Find where the given text appears and provide that cell's center as [X, Y] coordinate. 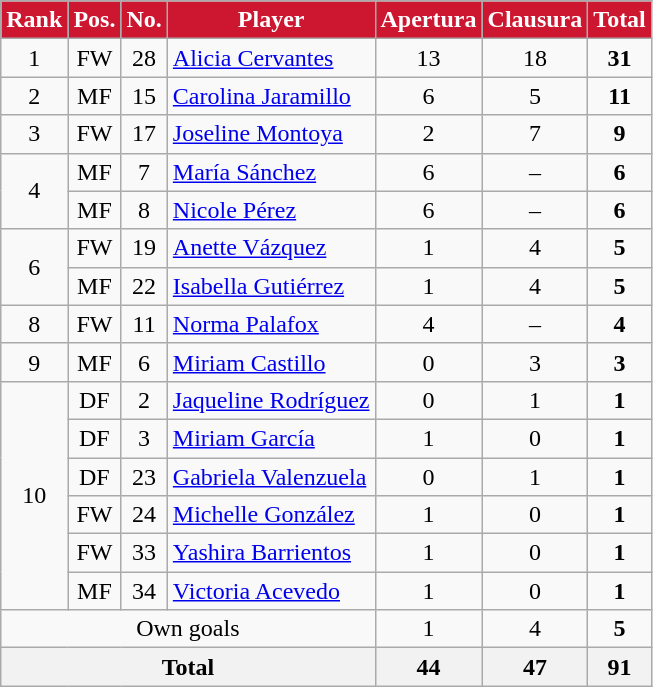
Carolina Jaramillo [271, 96]
Jaqueline Rodríguez [271, 400]
33 [144, 553]
28 [144, 58]
22 [144, 286]
24 [144, 515]
Anette Vázquez [271, 248]
Clausura [535, 20]
34 [144, 591]
Alicia Cervantes [271, 58]
María Sánchez [271, 172]
Miriam Castillo [271, 362]
Nicole Pérez [271, 210]
Miriam García [271, 438]
Rank [34, 20]
19 [144, 248]
Norma Palafox [271, 324]
Michelle González [271, 515]
15 [144, 96]
47 [535, 667]
17 [144, 134]
Own goals [188, 629]
Isabella Gutiérrez [271, 286]
44 [428, 667]
Yashira Barrientos [271, 553]
Player [271, 20]
13 [428, 58]
23 [144, 477]
Victoria Acevedo [271, 591]
31 [620, 58]
Apertura [428, 20]
91 [620, 667]
Pos. [94, 20]
18 [535, 58]
No. [144, 20]
10 [34, 495]
Joseline Montoya [271, 134]
Gabriela Valenzuela [271, 477]
